Output the (x, y) coordinate of the center of the cell containing the given text.  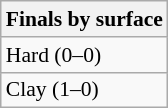
Clay (1–0) (84, 90)
Finals by surface (84, 19)
Hard (0–0) (84, 55)
